Output the (x, y) coordinate of the center of the cell containing the given text.  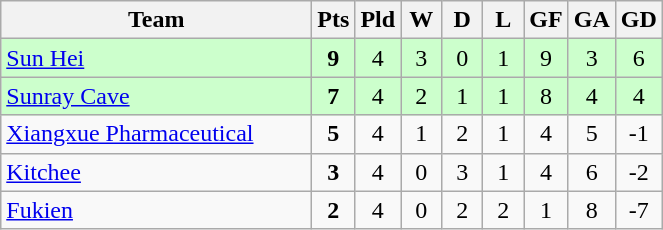
-1 (638, 134)
GD (638, 20)
Team (156, 20)
W (422, 20)
Sun Hei (156, 58)
D (462, 20)
GF (546, 20)
Kitchee (156, 172)
Sunray Cave (156, 96)
-7 (638, 210)
Xiangxue Pharmaceutical (156, 134)
Pld (378, 20)
Fukien (156, 210)
-2 (638, 172)
L (504, 20)
GA (592, 20)
7 (334, 96)
Pts (334, 20)
